Scan for the cell matching the given text and deliver its (x, y) coordinate at center. 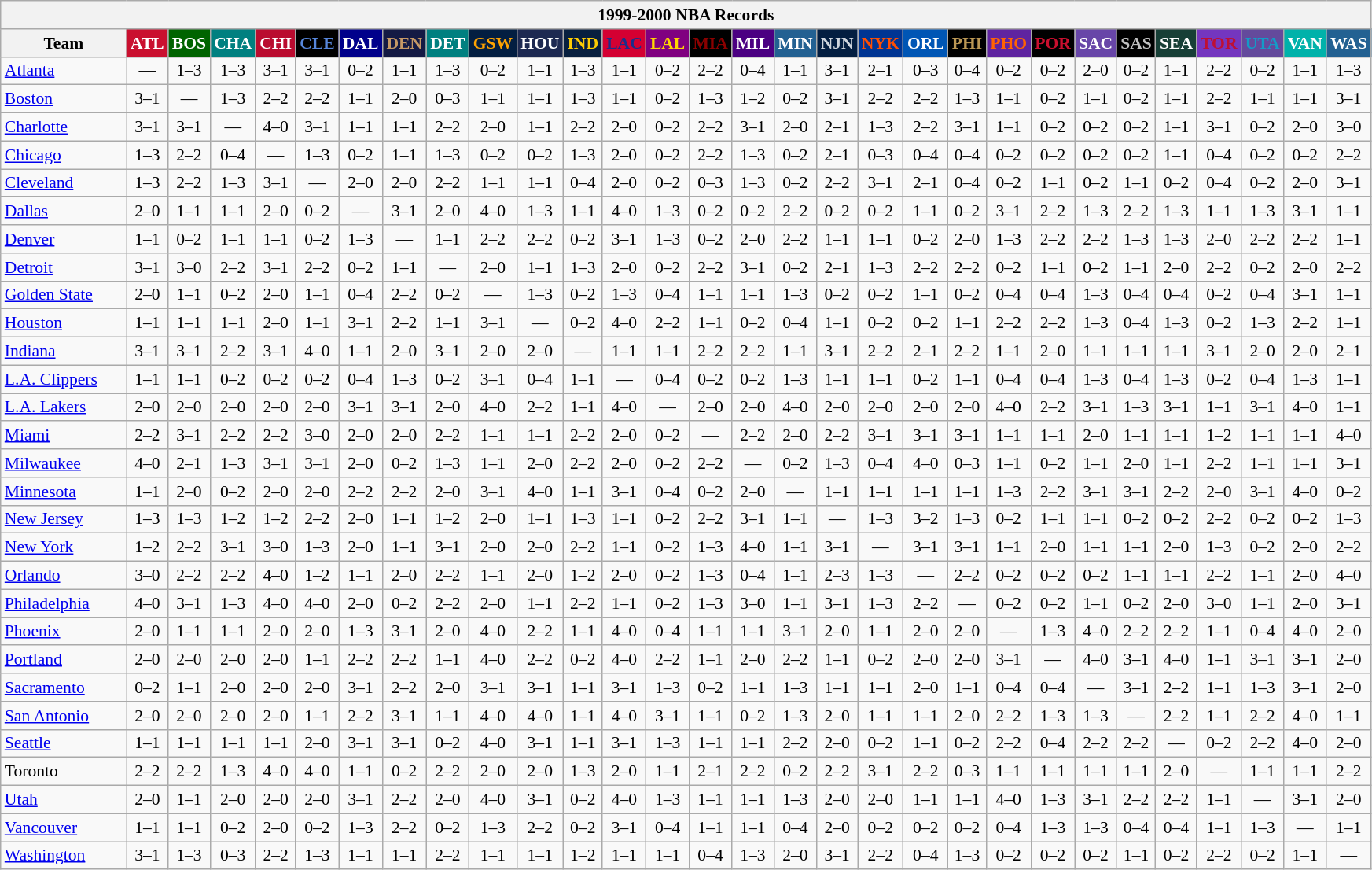
Utah (64, 800)
Miami (64, 436)
UTA (1263, 43)
DAL (361, 43)
New York (64, 547)
MIN (795, 43)
TOR (1219, 43)
Dallas (64, 212)
POR (1053, 43)
Orlando (64, 576)
Portland (64, 660)
SAC (1096, 43)
GSW (494, 43)
Boston (64, 99)
PHO (1008, 43)
Golden State (64, 295)
Chicago (64, 155)
Indiana (64, 352)
BOS (189, 43)
Vancouver (64, 828)
NYK (881, 43)
2–3 (837, 576)
NJN (837, 43)
New Jersey (64, 519)
SEA (1176, 43)
WAS (1349, 43)
CHI (275, 43)
CLE (318, 43)
Houston (64, 323)
HOU (539, 43)
Minnesota (64, 492)
San Antonio (64, 716)
VAN (1305, 43)
CHA (233, 43)
MIA (710, 43)
DEN (404, 43)
LAC (624, 43)
Cleveland (64, 183)
L.A. Clippers (64, 379)
3–2 (926, 519)
Denver (64, 239)
IND (583, 43)
Atlanta (64, 71)
Sacramento (64, 688)
Milwaukee (64, 463)
ATL (148, 43)
Team (64, 43)
LAL (668, 43)
Detroit (64, 267)
DET (448, 43)
Seattle (64, 743)
Charlotte (64, 127)
MIL (753, 43)
Washington (64, 856)
PHI (967, 43)
1999-2000 NBA Records (686, 15)
Philadelphia (64, 603)
ORL (926, 43)
Toronto (64, 772)
SAS (1136, 43)
L.A. Lakers (64, 407)
Phoenix (64, 632)
